For the text-containing cell, return its midpoint in (X, Y) coordinate format. 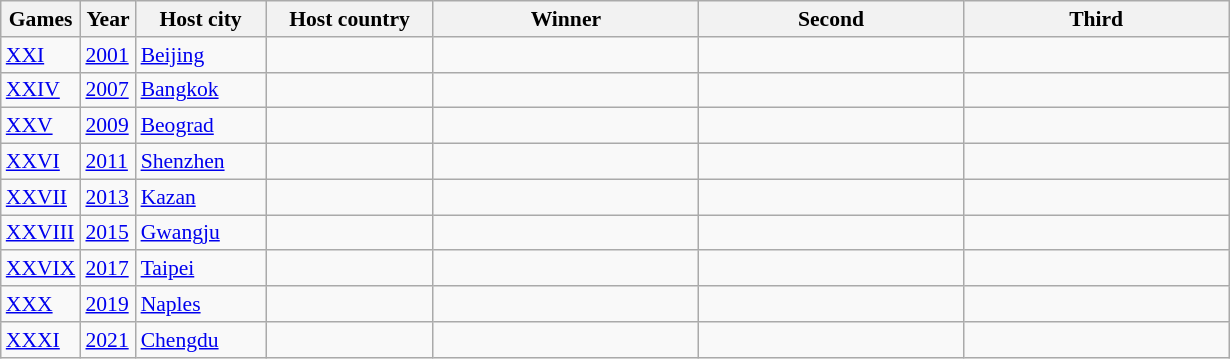
XXVII (41, 197)
Naples (201, 304)
Gwangju (201, 233)
XXXI (41, 340)
2009 (108, 126)
XXVIX (41, 269)
Chengdu (201, 340)
Games (41, 19)
2017 (108, 269)
2015 (108, 233)
2011 (108, 162)
Beijing (201, 55)
XXV (41, 126)
Bangkok (201, 90)
2021 (108, 340)
Year (108, 19)
2019 (108, 304)
2013 (108, 197)
2007 (108, 90)
Taipei (201, 269)
Second (830, 19)
Third (1096, 19)
XXIV (41, 90)
XXX (41, 304)
XXVIII (41, 233)
Shenzhen (201, 162)
2001 (108, 55)
Winner (566, 19)
Host country (350, 19)
Beograd (201, 126)
XXI (41, 55)
Host city (201, 19)
Kazan (201, 197)
XXVI (41, 162)
